Provide the [X, Y] coordinate of the cell's center where the given text is located.  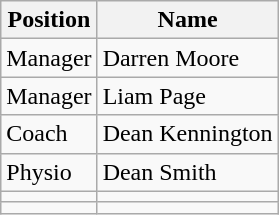
Name [188, 20]
Position [49, 20]
Dean Smith [188, 172]
Liam Page [188, 96]
Dean Kennington [188, 134]
Darren Moore [188, 58]
Physio [49, 172]
Coach [49, 134]
